Identify which cell holds the provided text, then report its [x, y] central coordinate. 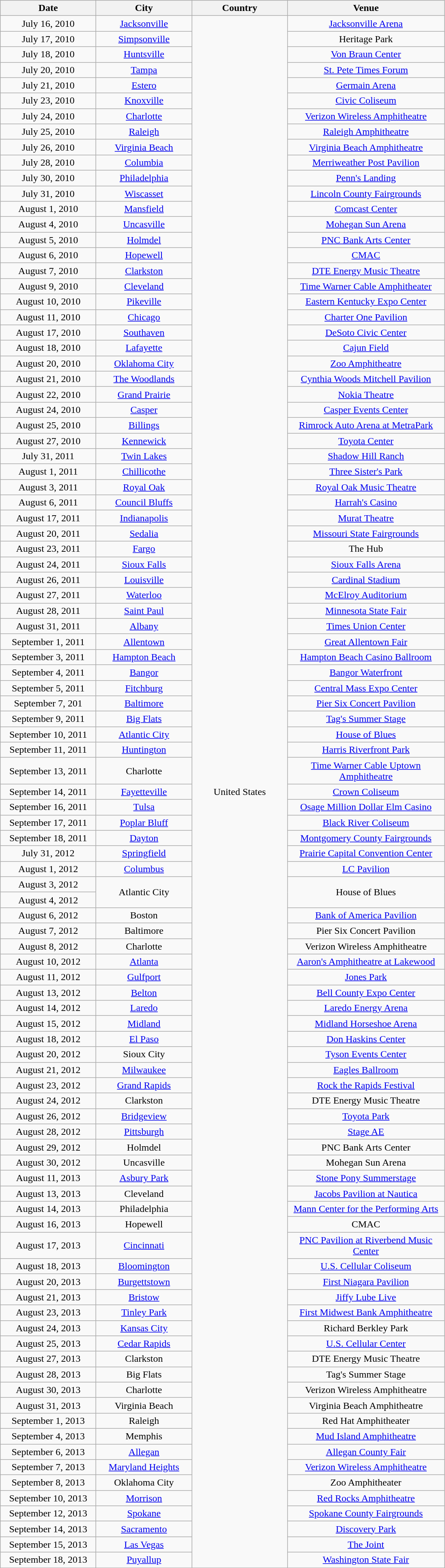
August 18, 2013 [48, 1266]
August 25, 2013 [48, 1343]
July 28, 2010 [48, 162]
Laredo [144, 1008]
Columbia [144, 162]
Pittsburgh [144, 1132]
Huntsville [144, 54]
Missouri State Fairgrounds [366, 533]
August 6, 2010 [48, 255]
September 7, 201 [48, 704]
August 5, 2010 [48, 240]
Knoxville [144, 101]
Minnesota State Fair [366, 611]
Morrison [144, 1498]
Penn's Landing [366, 178]
Tinley Park [144, 1313]
August 10, 2010 [48, 302]
Jacksonville Arena [366, 24]
August 24, 2010 [48, 410]
Sioux Falls [144, 564]
Zoo Amphitheatre [366, 363]
McElroy Auditorium [366, 595]
August 31, 2011 [48, 626]
City [144, 8]
August 11, 2013 [48, 1178]
Bristow [144, 1297]
Midland [144, 1024]
Allentown [144, 641]
August 11, 2012 [48, 977]
August 18, 2010 [48, 348]
Central Mass Expo Center [366, 688]
United States [240, 792]
September 6, 2013 [48, 1451]
September 1, 2011 [48, 641]
Allegan [144, 1451]
August 25, 2010 [48, 425]
Spokane [144, 1514]
Tulsa [144, 807]
September 16, 2011 [48, 807]
September 8, 2013 [48, 1483]
Chicago [144, 317]
August 11, 2010 [48, 317]
Harrah's Casino [366, 503]
El Paso [144, 1039]
Indianapolis [144, 518]
Crown Coliseum [366, 792]
Merriweather Post Pavilion [366, 162]
July 24, 2010 [48, 116]
Albany [144, 626]
August 7, 2012 [48, 931]
Comcast Center [366, 209]
Royal Oak Music Theatre [366, 487]
August 17, 2011 [48, 518]
Twin Lakes [144, 456]
Harris Riverfront Park [366, 750]
First Midwest Bank Amphitheatre [366, 1313]
July 20, 2010 [48, 70]
Time Warner Cable Amphitheater [366, 286]
Fitchburg [144, 688]
Kennewick [144, 441]
Bridgeview [144, 1116]
August 3, 2011 [48, 487]
August 3, 2012 [48, 884]
August 31, 2013 [48, 1405]
August 1, 2012 [48, 869]
August 1, 2010 [48, 209]
August 17, 2010 [48, 333]
July 31, 2011 [48, 456]
Simpsonville [144, 39]
Poplar Bluff [144, 823]
September 15, 2013 [48, 1544]
August 6, 2012 [48, 915]
Great Allentown Fair [366, 641]
Don Haskins Center [366, 1039]
August 30, 2012 [48, 1162]
Zoo Amphitheater [366, 1483]
August 14, 2013 [48, 1209]
July 30, 2010 [48, 178]
Milwaukee [144, 1070]
August 24, 2011 [48, 564]
Burgettstown [144, 1282]
Laredo Energy Arena [366, 1008]
Jacobs Pavilion at Nautica [366, 1193]
Dayton [144, 838]
Sioux City [144, 1054]
Lafayette [144, 348]
Tampa [144, 70]
Cedar Rapids [144, 1343]
Hampton Beach [144, 657]
September 18, 2011 [48, 838]
Council Bluffs [144, 503]
September 18, 2013 [48, 1560]
Montgomery County Fairgrounds [366, 838]
Chillicothe [144, 472]
September 11, 2011 [48, 750]
August 28, 2012 [48, 1132]
Sacramento [144, 1529]
Mann Center for the Performing Arts [366, 1209]
Bell County Expo Center [366, 993]
August 18, 2012 [48, 1039]
Shadow Hill Ranch [366, 456]
Eastern Kentucky Expo Center [366, 302]
Gulfport [144, 977]
Black River Coliseum [366, 823]
Three Sister's Park [366, 472]
August 14, 2012 [48, 1008]
Pikeville [144, 302]
Grand Prairie [144, 394]
Billings [144, 425]
August 27, 2013 [48, 1359]
Huntington [144, 750]
August 20, 2013 [48, 1282]
August 8, 2012 [48, 946]
Jiffy Lube Live [366, 1297]
Bloomington [144, 1266]
Fargo [144, 549]
Las Vegas [144, 1544]
August 30, 2013 [48, 1390]
Eagles Ballroom [366, 1070]
August 7, 2010 [48, 271]
Royal Oak [144, 487]
Columbus [144, 869]
July 31, 2012 [48, 853]
August 28, 2011 [48, 611]
September 10, 2013 [48, 1498]
Hampton Beach Casino Ballroom [366, 657]
September 7, 2013 [48, 1467]
July 16, 2010 [48, 24]
PNC Pavilion at Riverbend Music Center [366, 1246]
September 12, 2013 [48, 1514]
Cincinnati [144, 1246]
Spokane County Fairgrounds [366, 1514]
The Woodlands [144, 379]
U.S. Cellular Coliseum [366, 1266]
September 5, 2011 [48, 688]
Grand Rapids [144, 1085]
September 4, 2011 [48, 672]
August 20, 2010 [48, 363]
August 21, 2012 [48, 1070]
August 1, 2011 [48, 472]
Osage Million Dollar Elm Casino [366, 807]
Rimrock Auto Arena at MetraPark [366, 425]
August 23, 2011 [48, 549]
Kansas City [144, 1328]
Bank of America Pavilion [366, 915]
August 10, 2012 [48, 962]
Prairie Capital Convention Center [366, 853]
Bangor Waterfront [366, 672]
Springfield [144, 853]
Wiscasset [144, 194]
August 4, 2010 [48, 225]
September 4, 2013 [48, 1436]
Murat Theatre [366, 518]
August 4, 2012 [48, 900]
Puyallup [144, 1560]
August 26, 2012 [48, 1116]
Louisville [144, 580]
Asbury Park [144, 1178]
Memphis [144, 1436]
Estero [144, 85]
September 13, 2011 [48, 771]
Cynthia Woods Mitchell Pavilion [366, 379]
August 17, 2013 [48, 1246]
Times Union Center [366, 626]
Stage AE [366, 1132]
Raleigh Amphitheatre [366, 132]
The Hub [366, 549]
September 3, 2011 [48, 657]
Casper Events Center [366, 410]
August 22, 2010 [48, 394]
July 17, 2010 [48, 39]
August 9, 2010 [48, 286]
Toyota Center [366, 441]
St. Pete Times Forum [366, 70]
First Niagara Pavilion [366, 1282]
Allegan County Fair [366, 1451]
September 17, 2011 [48, 823]
July 25, 2010 [48, 132]
Tyson Events Center [366, 1054]
Germain Arena [366, 85]
August 24, 2013 [48, 1328]
Country [240, 8]
Richard Berkley Park [366, 1328]
September 9, 2011 [48, 719]
August 23, 2012 [48, 1085]
Time Warner Cable Uptown Amphitheatre [366, 771]
Mansfield [144, 209]
Sioux Falls Arena [366, 564]
Midland Horseshoe Arena [366, 1024]
Saint Paul [144, 611]
August 13, 2013 [48, 1193]
Waterloo [144, 595]
Nokia Theatre [366, 394]
Bangor [144, 672]
The Joint [366, 1544]
Date [48, 8]
Maryland Heights [144, 1467]
August 15, 2012 [48, 1024]
U.S. Cellular Center [366, 1343]
September 1, 2013 [48, 1421]
August 23, 2013 [48, 1313]
July 26, 2010 [48, 147]
Stone Pony Summerstage [366, 1178]
July 23, 2010 [48, 101]
Jacksonville [144, 24]
August 21, 2013 [48, 1297]
Cardinal Stadium [366, 580]
Boston [144, 915]
August 24, 2012 [48, 1101]
September 14, 2011 [48, 792]
Red Rocks Amphitheatre [366, 1498]
Toyota Park [366, 1116]
DeSoto Civic Center [366, 333]
August 13, 2012 [48, 993]
August 27, 2011 [48, 595]
Rock the Rapids Festival [366, 1085]
August 20, 2012 [48, 1054]
Heritage Park [366, 39]
Red Hat Amphitheater [366, 1421]
Civic Coliseum [366, 101]
August 20, 2011 [48, 533]
Casper [144, 410]
September 14, 2013 [48, 1529]
Sedalia [144, 533]
Jones Park [366, 977]
Atlanta [144, 962]
September 10, 2011 [48, 734]
Lincoln County Fairgrounds [366, 194]
Discovery Park [366, 1529]
August 6, 2011 [48, 503]
Fayetteville [144, 792]
August 16, 2013 [48, 1225]
Cajun Field [366, 348]
Mud Island Amphitheatre [366, 1436]
Charter One Pavilion [366, 317]
August 29, 2012 [48, 1147]
July 31, 2010 [48, 194]
Venue [366, 8]
Belton [144, 993]
August 28, 2013 [48, 1374]
August 27, 2010 [48, 441]
August 21, 2010 [48, 379]
Von Braun Center [366, 54]
Southaven [144, 333]
LC Pavilion [366, 869]
July 21, 2010 [48, 85]
July 18, 2010 [48, 54]
August 26, 2011 [48, 580]
Aaron's Amphitheatre at Lakewood [366, 962]
Washington State Fair [366, 1560]
